From the cell containing the given text, extract its center point as [X, Y] coordinate. 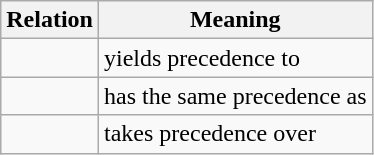
has the same precedence as [235, 96]
yields precedence to [235, 58]
Relation [50, 20]
takes precedence over [235, 134]
Meaning [235, 20]
